Output the (X, Y) coordinate of the center of the cell containing the given text.  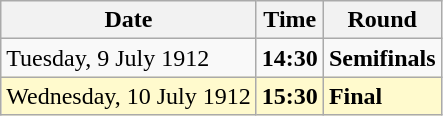
Tuesday, 9 July 1912 (129, 58)
Wednesday, 10 July 1912 (129, 96)
Round (382, 20)
Semifinals (382, 58)
Final (382, 96)
14:30 (290, 58)
Time (290, 20)
15:30 (290, 96)
Date (129, 20)
